Detect which cell encompasses the target text, then output its [X, Y] center coordinate. 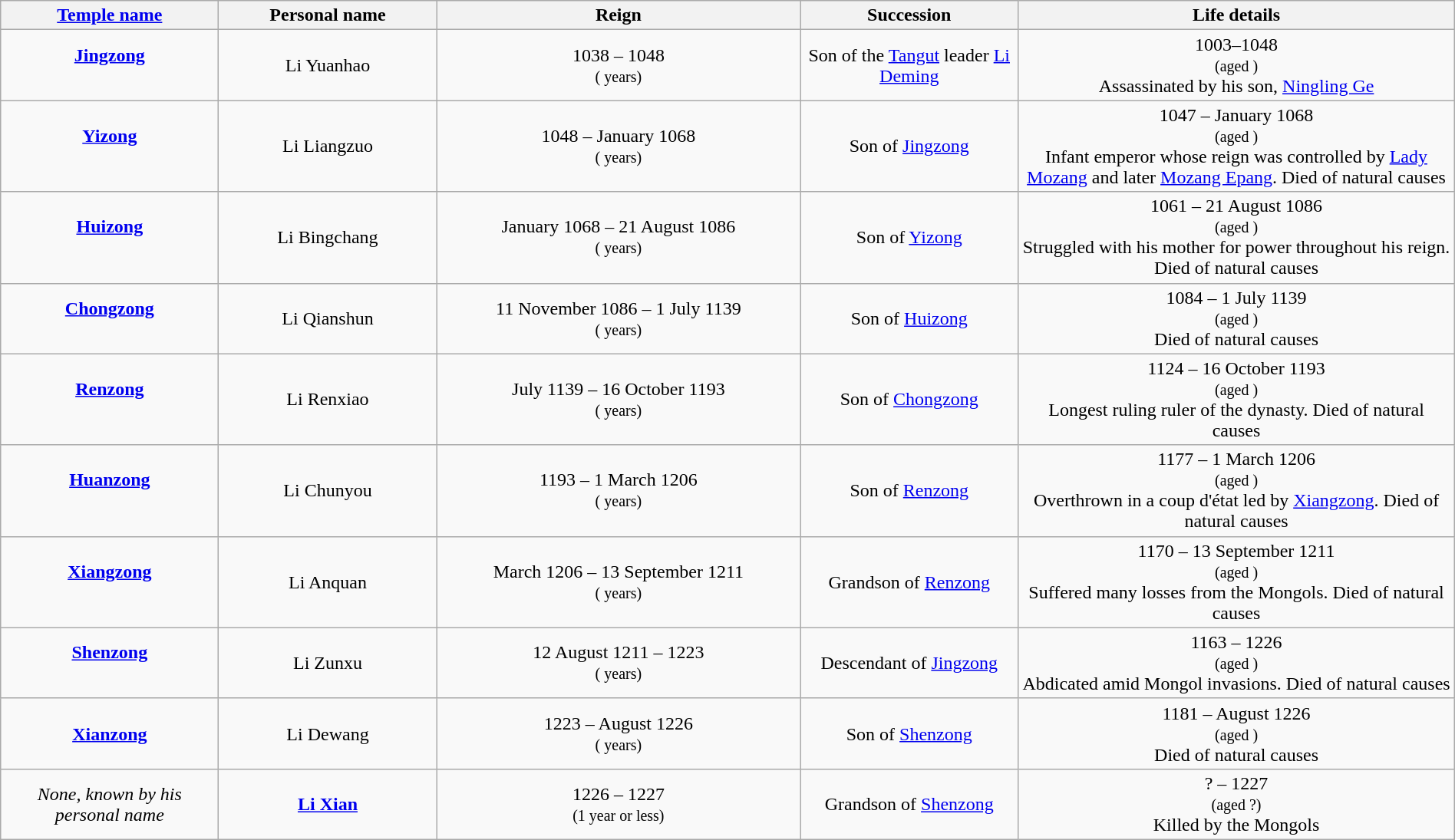
Grandson of Shenzong [909, 804]
Son of Shenzong [909, 733]
Son of Yizong [909, 238]
? – 1227(aged ?)Killed by the Mongols [1236, 804]
1226 – 1227(1 year or less) [619, 804]
Reign [619, 15]
Jingzong [110, 65]
Huanzong [110, 491]
Li Xian [328, 804]
Li Renxiao [328, 399]
Life details [1236, 15]
Li Qianshun [328, 318]
None, known by his personal name [110, 804]
Son of Chongzong [909, 399]
1181 – August 1226(aged )Died of natural causes [1236, 733]
Li Anquan [328, 581]
July 1139 – 16 October 1193( years) [619, 399]
1193 – 1 March 1206( years) [619, 491]
March 1206 – 13 September 1211( years) [619, 581]
1061 – 21 August 1086(aged )Struggled with his mother for power throughout his reign. Died of natural causes [1236, 238]
Renzong [110, 399]
1170 – 13 September 1211(aged )Suffered many losses from the Mongols. Died of natural causes [1236, 581]
Huizong [110, 238]
1223 – August 1226( years) [619, 733]
1047 – January 1068(aged )Infant emperor whose reign was controlled by Lady Mozang and later Mozang Epang. Died of natural causes [1236, 146]
Son of Jingzong [909, 146]
Descendant of Jingzong [909, 663]
Xiangzong [110, 581]
1124 – 16 October 1193(aged )Longest ruling ruler of the dynasty. Died of natural causes [1236, 399]
Shenzong [110, 663]
Li Bingchang [328, 238]
Chongzong [110, 318]
1038 – 1048( years) [619, 65]
Son of Renzong [909, 491]
Li Dewang [328, 733]
Temple name [110, 15]
Grandson of Renzong [909, 581]
11 November 1086 – 1 July 1139( years) [619, 318]
1003–1048(aged )Assassinated by his son, Ningling Ge [1236, 65]
12 August 1211 – 1223( years) [619, 663]
1177 – 1 March 1206(aged )Overthrown in a coup d'état led by Xiangzong. Died of natural causes [1236, 491]
Yizong [110, 146]
Succession [909, 15]
Li Liangzuo [328, 146]
January 1068 – 21 August 1086( years) [619, 238]
1163 – 1226(aged )Abdicated amid Mongol invasions. Died of natural causes [1236, 663]
1048 – January 1068( years) [619, 146]
Li Chunyou [328, 491]
Personal name [328, 15]
Li Yuanhao [328, 65]
Son of the Tangut leader Li Deming [909, 65]
1084 – 1 July 1139(aged )Died of natural causes [1236, 318]
Li Zunxu [328, 663]
Son of Huizong [909, 318]
Xianzong [110, 733]
